Locate the cell with the specified text and output its (X, Y) center coordinate. 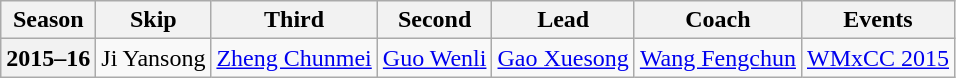
Lead (563, 20)
Wang Fengchun (718, 58)
Zheng Chunmei (294, 58)
2015–16 (48, 58)
Season (48, 20)
Events (878, 20)
Guo Wenli (434, 58)
Skip (154, 20)
WMxCC 2015 (878, 58)
Second (434, 20)
Ji Yansong (154, 58)
Coach (718, 20)
Third (294, 20)
Gao Xuesong (563, 58)
